Find where the given text appears and provide that cell's center as [X, Y] coordinate. 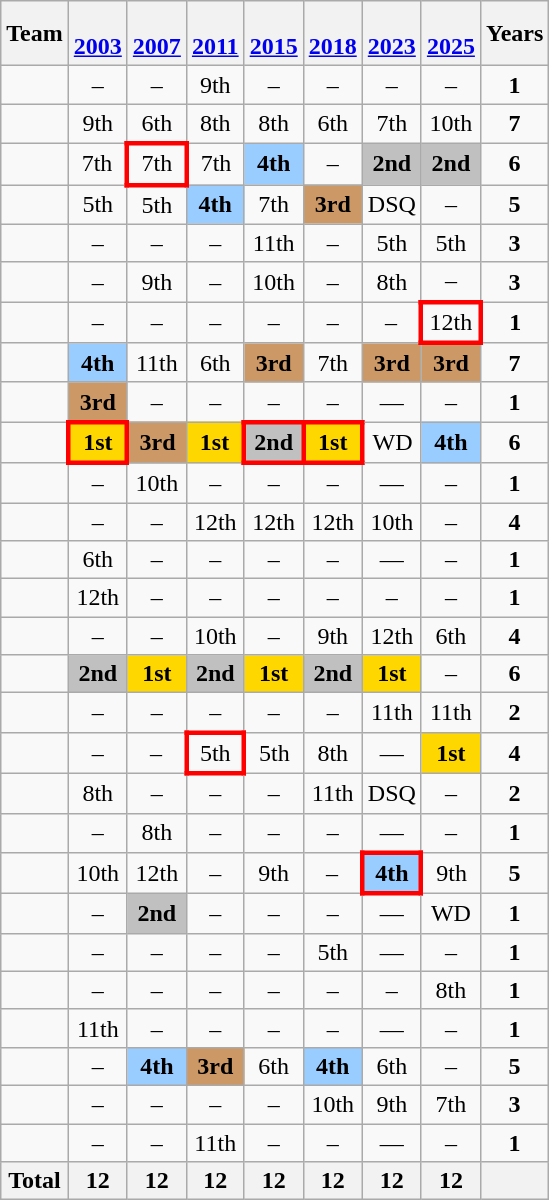
2025 [450, 34]
2007 [156, 34]
2023 [392, 34]
Total [35, 1181]
2015 [274, 34]
2011 [215, 34]
Years [514, 34]
Team [35, 34]
2018 [332, 34]
2003 [98, 34]
